Determine the [X, Y] coordinate at the center of the cell enclosing the given text.  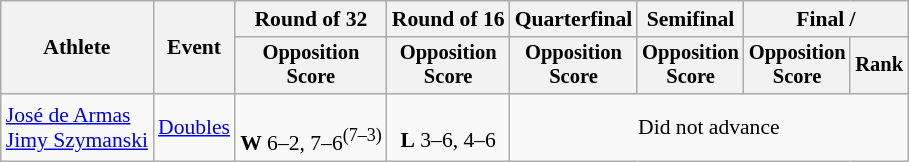
Athlete [77, 48]
Round of 32 [311, 19]
Round of 16 [448, 19]
Final / [826, 19]
Doubles [194, 128]
Semifinal [690, 19]
Quarterfinal [574, 19]
Event [194, 48]
Did not advance [709, 128]
Rank [879, 66]
José de ArmasJimy Szymanski [77, 128]
L 3–6, 4–6 [448, 128]
W 6–2, 7–6(7–3) [311, 128]
